From the cell containing the given text, extract its center point as (X, Y) coordinate. 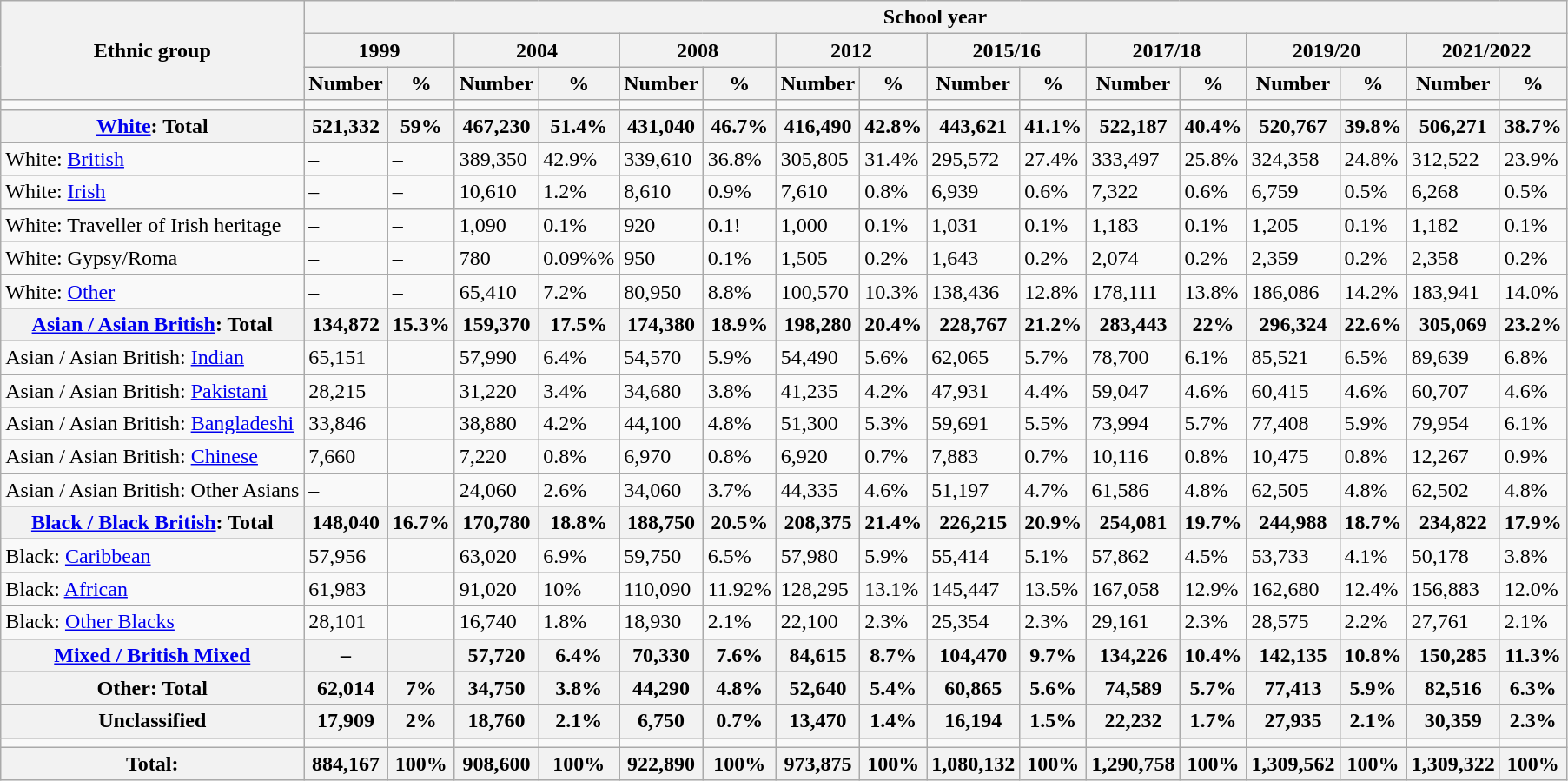
15.3% (420, 324)
27,761 (1452, 622)
70,330 (661, 655)
305,805 (817, 159)
61,586 (1133, 490)
1,090 (496, 225)
12,267 (1452, 457)
186,086 (1293, 291)
1,309,562 (1293, 764)
142,135 (1293, 655)
57,990 (496, 357)
416,490 (817, 126)
5.5% (1053, 424)
27,935 (1293, 721)
34,750 (496, 688)
11.92% (739, 589)
14.0% (1532, 291)
4.5% (1213, 556)
7,220 (496, 457)
295,572 (973, 159)
77,408 (1293, 424)
29,161 (1133, 622)
51,197 (973, 490)
2.6% (579, 490)
34,060 (661, 490)
148,040 (346, 523)
339,610 (661, 159)
59% (420, 126)
10.4% (1213, 655)
1.4% (893, 721)
1.8% (579, 622)
Asian / Asian British: Chinese (153, 457)
780 (496, 258)
17.5% (579, 324)
1.7% (1213, 721)
22,232 (1133, 721)
884,167 (346, 764)
91,020 (496, 589)
19.7% (1213, 523)
62,014 (346, 688)
1.5% (1053, 721)
12.8% (1053, 291)
79,954 (1452, 424)
12.4% (1373, 589)
296,324 (1293, 324)
1,309,322 (1452, 764)
White: British (153, 159)
6,970 (661, 457)
7,322 (1133, 192)
8,610 (661, 192)
7.2% (579, 291)
11.3% (1532, 655)
Total: (153, 764)
65,410 (496, 291)
2017/18 (1167, 50)
17,909 (346, 721)
283,443 (1133, 324)
6,939 (973, 192)
25.8% (1213, 159)
2,074 (1133, 258)
53,733 (1293, 556)
Asian / Asian British: Total (153, 324)
183,941 (1452, 291)
Asian / Asian British: Pakistani (153, 390)
159,370 (496, 324)
44,290 (661, 688)
467,230 (496, 126)
85,521 (1293, 357)
3.4% (579, 390)
3.7% (739, 490)
18.9% (739, 324)
54,570 (661, 357)
0.1! (739, 225)
1,290,758 (1133, 764)
13.1% (893, 589)
254,081 (1133, 523)
145,447 (973, 589)
60,707 (1452, 390)
4.7% (1053, 490)
128,295 (817, 589)
Black: Caribbean (153, 556)
74,589 (1133, 688)
1999 (379, 50)
16,194 (973, 721)
21.2% (1053, 324)
2019/20 (1327, 50)
506,271 (1452, 126)
2% (420, 721)
17.9% (1532, 523)
1,205 (1293, 225)
226,215 (973, 523)
973,875 (817, 764)
27.4% (1053, 159)
20.5% (739, 523)
18,930 (661, 622)
23.2% (1532, 324)
431,040 (661, 126)
White: Total (153, 126)
44,335 (817, 490)
55,414 (973, 556)
134,226 (1133, 655)
77,413 (1293, 688)
Black: African (153, 589)
2,359 (1293, 258)
Mixed / British Mixed (153, 655)
208,375 (817, 523)
57,862 (1133, 556)
16,740 (496, 622)
20.9% (1053, 523)
42.8% (893, 126)
18.8% (579, 523)
Other: Total (153, 688)
7.6% (739, 655)
443,621 (973, 126)
62,502 (1452, 490)
174,380 (661, 324)
922,890 (661, 764)
21.4% (893, 523)
51,300 (817, 424)
22.6% (1373, 324)
244,988 (1293, 523)
36.8% (739, 159)
5.4% (893, 688)
10.3% (893, 291)
950 (661, 258)
6,750 (661, 721)
White: Gypsy/Roma (153, 258)
10,610 (496, 192)
1,183 (1133, 225)
42.9% (579, 159)
178,111 (1133, 291)
8.8% (739, 291)
4.1% (1373, 556)
13,470 (817, 721)
White: Other (153, 291)
White: Irish (153, 192)
7,610 (817, 192)
389,350 (496, 159)
Asian / Asian British: Other Asians (153, 490)
60,865 (973, 688)
40.4% (1213, 126)
84,615 (817, 655)
10,116 (1133, 457)
14.2% (1373, 291)
13.5% (1053, 589)
24,060 (496, 490)
6.8% (1532, 357)
521,332 (346, 126)
16.7% (420, 523)
7,660 (346, 457)
6,920 (817, 457)
50,178 (1452, 556)
234,822 (1452, 523)
White: Traveller of Irish heritage (153, 225)
89,639 (1452, 357)
13.8% (1213, 291)
82,516 (1452, 688)
7% (420, 688)
12.0% (1532, 589)
59,691 (973, 424)
522,187 (1133, 126)
110,090 (661, 589)
57,980 (817, 556)
6,759 (1293, 192)
4.4% (1053, 390)
59,750 (661, 556)
23.9% (1532, 159)
38.7% (1532, 126)
7,883 (973, 457)
33,846 (346, 424)
167,058 (1133, 589)
1.2% (579, 192)
28,101 (346, 622)
5.1% (1053, 556)
41.1% (1053, 126)
25,354 (973, 622)
104,470 (973, 655)
38,880 (496, 424)
52,640 (817, 688)
51.4% (579, 126)
134,872 (346, 324)
18.7% (1373, 523)
1,182 (1452, 225)
65,151 (346, 357)
59,047 (1133, 390)
Black: Other Blacks (153, 622)
2008 (698, 50)
Asian / Asian British: Indian (153, 357)
57,720 (496, 655)
2012 (851, 50)
22,100 (817, 622)
6,268 (1452, 192)
60,415 (1293, 390)
9.7% (1053, 655)
312,522 (1452, 159)
198,280 (817, 324)
2.2% (1373, 622)
138,436 (973, 291)
228,767 (973, 324)
47,931 (973, 390)
170,780 (496, 523)
1,000 (817, 225)
8.7% (893, 655)
0.09%% (579, 258)
2021/2022 (1486, 50)
333,497 (1133, 159)
31,220 (496, 390)
10.8% (1373, 655)
54,490 (817, 357)
908,600 (496, 764)
10,475 (1293, 457)
150,285 (1452, 655)
63,020 (496, 556)
24.8% (1373, 159)
520,767 (1293, 126)
39.8% (1373, 126)
20.4% (893, 324)
57,956 (346, 556)
1,643 (973, 258)
6.3% (1532, 688)
78,700 (1133, 357)
1,505 (817, 258)
162,680 (1293, 589)
School year (935, 17)
Ethnic group (153, 50)
1,080,132 (973, 764)
324,358 (1293, 159)
10% (579, 589)
Unclassified (153, 721)
73,994 (1133, 424)
5.3% (893, 424)
46.7% (739, 126)
28,575 (1293, 622)
2004 (537, 50)
22% (1213, 324)
30,359 (1452, 721)
920 (661, 225)
2,358 (1452, 258)
44,100 (661, 424)
18,760 (496, 721)
62,505 (1293, 490)
Black / Black British: Total (153, 523)
6.9% (579, 556)
61,983 (346, 589)
31.4% (893, 159)
188,750 (661, 523)
156,883 (1452, 589)
34,680 (661, 390)
80,950 (661, 291)
100,570 (817, 291)
12.9% (1213, 589)
28,215 (346, 390)
Asian / Asian British: Bangladeshi (153, 424)
1,031 (973, 225)
305,069 (1452, 324)
41,235 (817, 390)
62,065 (973, 357)
2015/16 (1007, 50)
